Search for the cell housing the specified text and yield its [x, y] center coordinate. 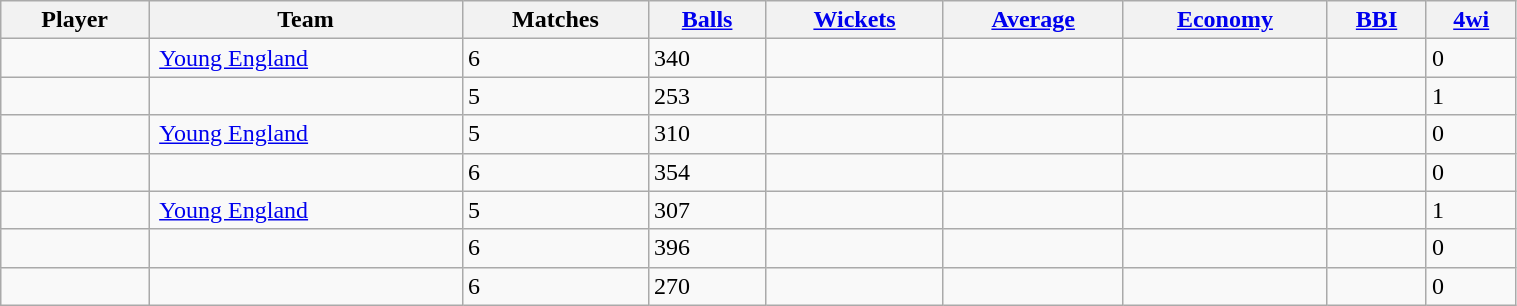
270 [706, 286]
Player [75, 20]
253 [706, 96]
Balls [706, 20]
310 [706, 134]
340 [706, 58]
396 [706, 248]
4wi [1471, 20]
Matches [556, 20]
Team [306, 20]
BBI [1377, 20]
Wickets [854, 20]
Economy [1225, 20]
Average [1033, 20]
354 [706, 172]
307 [706, 210]
